Detect which cell encompasses the target text, then output its (X, Y) center coordinate. 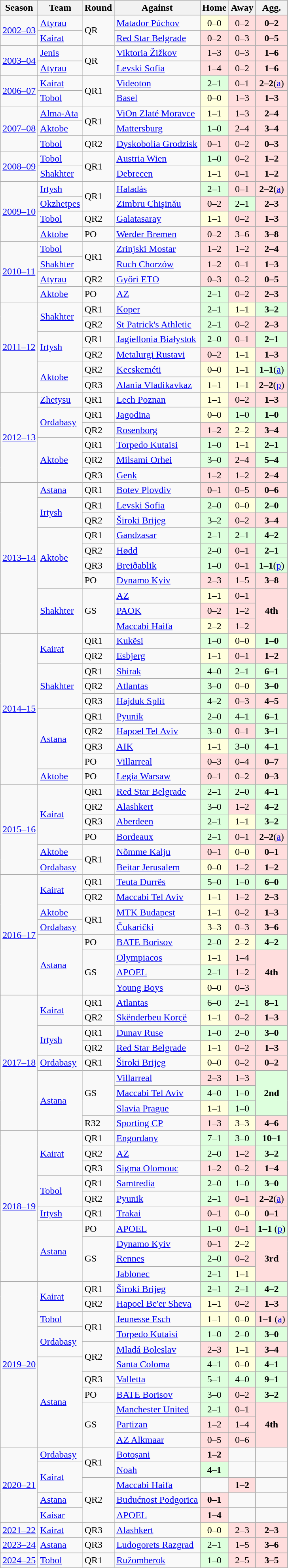
3–1 (271, 731)
Debrecen (157, 173)
Trakai (157, 1214)
Noah (157, 1470)
Okzhetpes (60, 204)
2007–08 (19, 128)
Bordeaux (157, 837)
0–7 (271, 761)
2014–15 (19, 709)
Manchester United (157, 1410)
Rosenborg (157, 430)
2024–25 (19, 1560)
4–5 (271, 701)
Season (19, 8)
2–5 (242, 1560)
Alma-Ata (60, 113)
Videoton (157, 83)
Against (157, 8)
Botoșani (157, 1455)
10–1 (271, 1138)
Matador Púchov (157, 23)
Engordany (157, 1138)
Metalurgi Rustavi (157, 354)
Čukarički (157, 927)
2020–21 (19, 1485)
1–1(p) (271, 565)
Hajduk Split (157, 701)
St Patrick's Athletic (157, 324)
Team (60, 8)
Teuta Durrës (157, 882)
Győri ETO (157, 279)
Aberdeen (157, 822)
Ludogorets Razgrad (157, 1545)
Hapoel Be'er Sheva (157, 1304)
Agg. (271, 8)
Lech Poznan (157, 400)
2017–18 (19, 1063)
2002–03 (19, 30)
Legia Warsaw (157, 776)
Jenis (60, 53)
2023–24 (19, 1545)
2008–09 (19, 166)
Jablonec (157, 1274)
Milsami Orhei (157, 460)
2003–04 (19, 61)
Samtredia (157, 1184)
Kaisar (60, 1515)
ViOn Zlaté Moravce (157, 113)
AZ Alkmaar (157, 1440)
0–4 (242, 761)
Ružomberok (157, 1560)
Hødd (157, 550)
MTK Budapest (157, 912)
Botev Plovdiv (157, 490)
2010–11 (19, 272)
Young Boys (157, 988)
AIK (157, 746)
9–1 (271, 1379)
2016–17 (19, 934)
Zhetysu (60, 400)
2012–13 (19, 437)
8–1 (271, 1003)
5–1 (214, 1379)
Rennes (157, 1259)
Olympiacos (157, 957)
1–1 (a) (271, 1319)
PAOK (157, 611)
Ruch Chorzów (157, 264)
Kukësi (157, 641)
2009–10 (19, 211)
Jagiellonia Białystok (157, 339)
Zrinjski Mostar (157, 249)
Jagodina (157, 415)
Shirak (157, 671)
Dunav Ruse (157, 1033)
Koper (157, 309)
Hapoel Tel Aviv (157, 731)
5–4 (271, 460)
2018–19 (19, 1206)
Gandzasar (157, 535)
Skënderbeu Korçë (157, 1018)
R32 (98, 1123)
7–1 (214, 1138)
Slavia Prague (157, 1108)
Kecskeméti (157, 369)
2015–16 (19, 829)
1–1(a) (271, 369)
2011–12 (19, 347)
Dyskobolia Grodzisk (157, 143)
1–1 (p) (271, 1229)
3rd (271, 1259)
Basel (157, 98)
Sporting CP (157, 1123)
2nd (271, 1093)
3–5 (271, 1560)
Partizan (157, 1425)
Alania Vladikavkaz (157, 384)
Round (98, 8)
Budućnost Podgorica (157, 1500)
Viktoria Žižkov (157, 53)
Home (214, 8)
Genk (157, 475)
5–0 (214, 882)
Away (242, 8)
2019–20 (19, 1364)
2–2(p) (271, 384)
Austria Wien (157, 158)
Zimbru Chişinău (157, 204)
Werder Bremen (157, 234)
2013–14 (19, 558)
Valletta (157, 1379)
Galatasaray (157, 219)
Nõmme Kalju (157, 852)
Santa Coloma (157, 1364)
Breiðablik (157, 565)
Jeunesse Esch (157, 1319)
Esbjerg (157, 656)
Haladás (157, 189)
4–6 (271, 1123)
Mladá Boleslav (157, 1349)
2006–07 (19, 91)
2021–22 (19, 1530)
Beitar Jerusalem (157, 867)
Sigma Olomouc (157, 1168)
Mattersburg (157, 128)
